Provide the [x, y] coordinate of the cell's center where the given text is located.  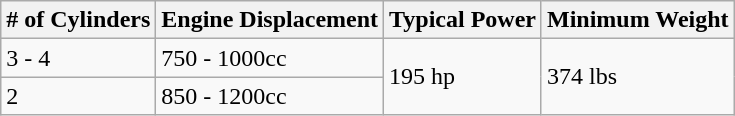
850 - 1200cc [270, 96]
Engine Displacement [270, 20]
Typical Power [463, 20]
2 [78, 96]
750 - 1000cc [270, 58]
Minimum Weight [638, 20]
3 - 4 [78, 58]
374 lbs [638, 77]
195 hp [463, 77]
# of Cylinders [78, 20]
